Capture the cell that displays the provided text and extract its (X, Y) central coordinate. 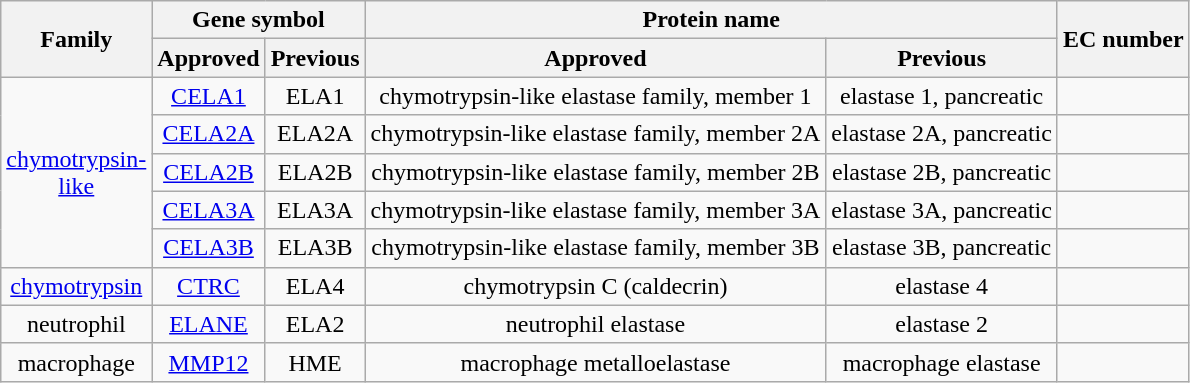
ELA2 (315, 324)
CELA2A (208, 134)
EC number (1123, 39)
ELANE (208, 324)
chymotrypsin-like (76, 172)
elastase 3B, pancreatic (942, 248)
macrophage (76, 362)
ELA2A (315, 134)
ELA3A (315, 210)
elastase 2A, pancreatic (942, 134)
HME (315, 362)
ELA2B (315, 172)
Gene symbol (258, 20)
elastase 4 (942, 286)
chymotrypsin-like elastase family, member 1 (596, 96)
elastase 2 (942, 324)
ELA1 (315, 96)
chymotrypsin-like elastase family, member 3B (596, 248)
Family (76, 39)
CTRC (208, 286)
Protein name (711, 20)
elastase 2B, pancreatic (942, 172)
CELA3B (208, 248)
neutrophil elastase (596, 324)
macrophage elastase (942, 362)
chymotrypsin-like elastase family, member 3A (596, 210)
elastase 3A, pancreatic (942, 210)
chymotrypsin-like elastase family, member 2B (596, 172)
MMP12 (208, 362)
CELA3A (208, 210)
chymotrypsin (76, 286)
elastase 1, pancreatic (942, 96)
macrophage metalloelastase (596, 362)
chymotrypsin-like elastase family, member 2A (596, 134)
chymotrypsin C (caldecrin) (596, 286)
ELA4 (315, 286)
CELA1 (208, 96)
neutrophil (76, 324)
ELA3B (315, 248)
CELA2B (208, 172)
